Determine the [x, y] coordinate at the center of the cell enclosing the given text.  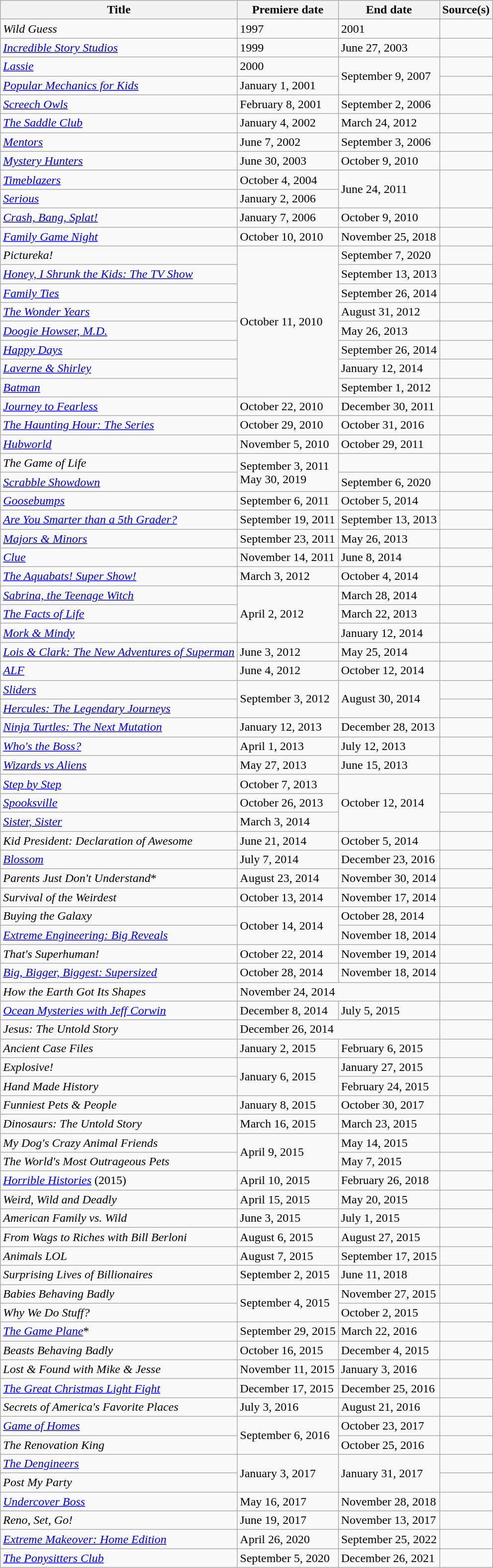
Funniest Pets & People [119, 1105]
Scrabble Showdown [119, 482]
Ancient Case Files [119, 1048]
September 2, 2015 [288, 1275]
October 14, 2014 [288, 926]
October 23, 2017 [389, 1426]
January 8, 2015 [288, 1105]
Mentors [119, 142]
June 27, 2003 [389, 48]
Ninja Turtles: The Next Mutation [119, 727]
August 27, 2015 [389, 1237]
June 4, 2012 [288, 671]
Dinosaurs: The Untold Story [119, 1124]
Survival of the Weirdest [119, 897]
November 13, 2017 [389, 1520]
October 26, 2013 [288, 803]
Sister, Sister [119, 821]
December 30, 2011 [389, 406]
My Dog's Crazy Animal Friends [119, 1142]
Pictureka! [119, 255]
November 17, 2014 [389, 897]
Reno, Set, Go! [119, 1520]
Serious [119, 198]
November 5, 2010 [288, 444]
December 26, 2014 [339, 1029]
December 17, 2015 [288, 1388]
January 1, 2001 [288, 85]
The Facts of Life [119, 614]
April 15, 2015 [288, 1199]
Spooksville [119, 803]
October 25, 2016 [389, 1445]
Extreme Makeover: Home Edition [119, 1539]
November 25, 2018 [389, 237]
Explosive! [119, 1067]
The World's Most Outrageous Pets [119, 1162]
Family Game Night [119, 237]
January 3, 2017 [288, 1473]
Source(s) [466, 10]
The Aquabats! Super Show! [119, 576]
Lost & Found with Mike & Jesse [119, 1369]
The Great Christmas Light Fight [119, 1388]
July 1, 2015 [389, 1218]
October 4, 2014 [389, 576]
July 7, 2014 [288, 860]
Step by Step [119, 784]
March 3, 2012 [288, 576]
Buying the Galaxy [119, 916]
April 10, 2015 [288, 1181]
June 15, 2013 [389, 765]
1999 [288, 48]
Post My Party [119, 1483]
February 8, 2001 [288, 104]
January 2, 2006 [288, 198]
February 26, 2018 [389, 1181]
September 17, 2015 [389, 1256]
Kid President: Declaration of Awesome [119, 841]
April 2, 2012 [288, 614]
Batman [119, 387]
The Saddle Club [119, 123]
November 24, 2014 [339, 992]
September 3, 2011May 30, 2019 [288, 472]
January 4, 2002 [288, 123]
July 5, 2015 [389, 1010]
Sabrina, the Teenage Witch [119, 595]
December 4, 2015 [389, 1350]
October 29, 2010 [288, 425]
September 2, 2006 [389, 104]
Ocean Mysteries with Jeff Corwin [119, 1010]
Beasts Behaving Badly [119, 1350]
Majors & Minors [119, 538]
August 23, 2014 [288, 878]
October 4, 2004 [288, 180]
November 30, 2014 [389, 878]
January 6, 2015 [288, 1076]
May 20, 2015 [389, 1199]
August 21, 2016 [389, 1407]
Honey, I Shrunk the Kids: The TV Show [119, 274]
May 25, 2014 [389, 652]
September 19, 2011 [288, 519]
October 13, 2014 [288, 897]
October 29, 2011 [389, 444]
American Family vs. Wild [119, 1218]
October 7, 2013 [288, 784]
Mystery Hunters [119, 161]
Mork & Mindy [119, 633]
June 11, 2018 [389, 1275]
September 6, 2011 [288, 501]
Babies Behaving Badly [119, 1294]
May 14, 2015 [389, 1142]
May 27, 2013 [288, 765]
2001 [389, 29]
Clue [119, 558]
March 16, 2015 [288, 1124]
September 5, 2020 [288, 1558]
January 12, 2013 [288, 727]
Animals LOL [119, 1256]
March 22, 2016 [389, 1331]
Horrible Histories (2015) [119, 1181]
September 9, 2007 [389, 76]
March 28, 2014 [389, 595]
September 23, 2011 [288, 538]
December 28, 2013 [389, 727]
September 1, 2012 [389, 387]
Big, Bigger, Biggest: Supersized [119, 973]
Lassie [119, 66]
September 7, 2020 [389, 255]
January 31, 2017 [389, 1473]
September 25, 2022 [389, 1539]
June 8, 2014 [389, 558]
Hand Made History [119, 1086]
June 7, 2002 [288, 142]
Surprising Lives of Billionaires [119, 1275]
January 27, 2015 [389, 1067]
April 26, 2020 [288, 1539]
Blossom [119, 860]
October 31, 2016 [389, 425]
August 30, 2014 [389, 699]
March 23, 2015 [389, 1124]
February 24, 2015 [389, 1086]
February 6, 2015 [389, 1048]
Lois & Clark: The New Adventures of Superman [119, 652]
November 14, 2011 [288, 558]
April 1, 2013 [288, 746]
August 6, 2015 [288, 1237]
Crash, Bang, Splat! [119, 217]
Jesus: The Untold Story [119, 1029]
1997 [288, 29]
January 7, 2006 [288, 217]
Laverne & Shirley [119, 369]
Premiere date [288, 10]
Title [119, 10]
June 30, 2003 [288, 161]
June 3, 2015 [288, 1218]
September 29, 2015 [288, 1331]
June 21, 2014 [288, 841]
March 24, 2012 [389, 123]
December 25, 2016 [389, 1388]
Wizards vs Aliens [119, 765]
Screech Owls [119, 104]
Undercover Boss [119, 1502]
August 7, 2015 [288, 1256]
Journey to Fearless [119, 406]
September 3, 2006 [389, 142]
2000 [288, 66]
November 27, 2015 [389, 1294]
Hercules: The Legendary Journeys [119, 708]
How the Earth Got Its Shapes [119, 992]
January 2, 2015 [288, 1048]
Who's the Boss? [119, 746]
The Haunting Hour: The Series [119, 425]
May 7, 2015 [389, 1162]
Timeblazers [119, 180]
June 24, 2011 [389, 189]
June 3, 2012 [288, 652]
May 16, 2017 [288, 1502]
October 2, 2015 [389, 1313]
November 28, 2018 [389, 1502]
Wild Guess [119, 29]
Game of Homes [119, 1426]
Incredible Story Studios [119, 48]
August 31, 2012 [389, 312]
October 10, 2010 [288, 237]
The Ponysitters Club [119, 1558]
July 12, 2013 [389, 746]
December 23, 2016 [389, 860]
From Wags to Riches with Bill Berloni [119, 1237]
July 3, 2016 [288, 1407]
Goosebumps [119, 501]
October 16, 2015 [288, 1350]
The Wonder Years [119, 312]
The Game Plane* [119, 1331]
Doogie Howser, M.D. [119, 331]
October 30, 2017 [389, 1105]
September 3, 2012 [288, 699]
September 4, 2015 [288, 1303]
November 11, 2015 [288, 1369]
ALF [119, 671]
Family Ties [119, 293]
December 26, 2021 [389, 1558]
Extreme Engineering: Big Reveals [119, 935]
The Dengineers [119, 1464]
Weird, Wild and Deadly [119, 1199]
Parents Just Don't Understand* [119, 878]
The Game of Life [119, 463]
January 3, 2016 [389, 1369]
October 22, 2010 [288, 406]
Are You Smarter than a 5th Grader? [119, 519]
September 6, 2016 [288, 1435]
The Renovation King [119, 1445]
Hubworld [119, 444]
Secrets of America's Favorite Places [119, 1407]
December 8, 2014 [288, 1010]
Happy Days [119, 350]
April 9, 2015 [288, 1152]
October 22, 2014 [288, 954]
March 3, 2014 [288, 821]
June 19, 2017 [288, 1520]
Why We Do Stuff? [119, 1313]
November 19, 2014 [389, 954]
End date [389, 10]
October 11, 2010 [288, 321]
September 6, 2020 [389, 482]
That's Superhuman! [119, 954]
Sliders [119, 690]
March 22, 2013 [389, 614]
Popular Mechanics for Kids [119, 85]
